Scan for the cell matching the given text and deliver its [X, Y] coordinate at center. 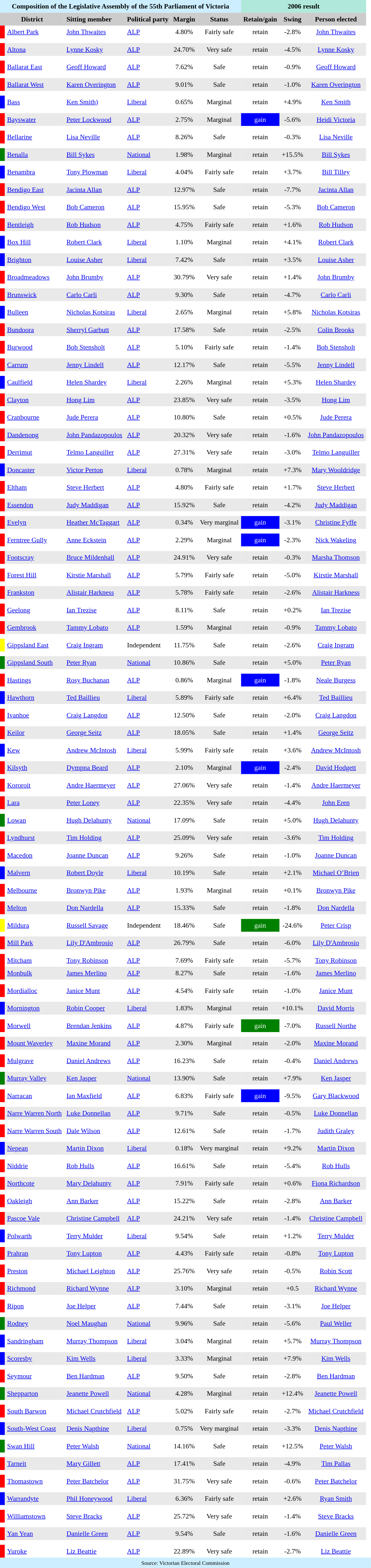
+2.6% [292, 1499]
5.10% [184, 347]
Robin Cooper [94, 1008]
7.69% [184, 960]
-4.4% [292, 803]
1.98% [184, 154]
17.09% [184, 820]
Scoresby [34, 1358]
-0.4% [292, 1060]
Albert Park [34, 32]
Ivanhoe [34, 715]
-3.0% [292, 452]
+4.9% [292, 102]
31.75% [184, 1481]
16.23% [184, 1060]
Ian Maxfield [94, 1096]
Bass [34, 102]
+9.2% [292, 1148]
Bill Tilley [336, 172]
Dale Wilson [94, 1131]
Mulgrave [34, 1060]
Oakleigh [34, 1201]
Peter Crisp [336, 925]
Doncaster [34, 470]
Rosy Buchanan [94, 680]
0.75% [184, 1428]
Peter Lockwood [94, 119]
0.78% [184, 470]
9.71% [184, 1113]
-4.2% [292, 505]
Brendan Jenkins [94, 1025]
Mill Park [34, 943]
Carrum [34, 365]
Mordialloc [34, 990]
Narre Warren South [34, 1131]
Essendon [34, 505]
Melbourne [34, 890]
Gary Blackwood [336, 1096]
4.28% [184, 1393]
17.58% [184, 330]
Bulleen [34, 312]
9.26% [184, 855]
Evelyn [34, 522]
6.83% [184, 1096]
1.10% [184, 242]
+3.7% [292, 172]
Political party [148, 19]
Margin [184, 19]
Gippsland South [34, 662]
Neale Burgess [336, 680]
20.32% [184, 435]
Swan Hill [34, 1446]
David Hodgett [336, 768]
Dandenong [34, 435]
-6.0% [292, 943]
25.76% [184, 1271]
5.79% [184, 575]
Shepparton [34, 1393]
2006 result [304, 6]
Tarneit [34, 1464]
Christine Fyffe [336, 522]
Thomastown [34, 1481]
5.99% [184, 750]
+0.1% [292, 890]
10.86% [184, 662]
+1.7% [292, 487]
Swing [292, 19]
Altona [34, 49]
Melton [34, 908]
Kilsyth [34, 768]
District [32, 19]
Pascoe Vale [34, 1218]
1.59% [184, 627]
Composition of the Legislative Assembly of the 55th Parliament of Victoria [121, 6]
Polwarth [34, 1236]
14.16% [184, 1446]
Richmond [34, 1288]
+0.6% [292, 1183]
David Morris [336, 1008]
-5.4% [292, 1166]
+5.8% [292, 312]
9.50% [184, 1376]
15.22% [184, 1201]
13.90% [184, 1078]
-5.3% [292, 207]
Keilor [34, 733]
16.61% [184, 1166]
Cranbourne [34, 417]
Mount Waverley [34, 1043]
Phil Honeywood [94, 1499]
-5.5% [292, 365]
Malvern [34, 873]
Box Hill [34, 242]
Niddrie [34, 1166]
2.30% [184, 1043]
Noel Maughan [94, 1323]
Hastings [34, 680]
Bundoora [34, 330]
Paul Weller [336, 1323]
7.44% [184, 1306]
Preston [34, 1271]
Benalla [34, 154]
Yan Yean [34, 1534]
Northcote [34, 1183]
-2.5% [292, 330]
+5.7% [292, 1341]
Hawthorn [34, 698]
Ripon [34, 1306]
-0.8% [292, 1253]
-2.3% [292, 540]
Mornington [34, 1008]
+1.6% [292, 224]
-4.9% [292, 1464]
Ballarat West [34, 84]
Status [219, 19]
Kew [34, 750]
Heather McTaggart [94, 522]
Morwell [34, 1025]
+15.5% [292, 154]
Bayswater [34, 119]
9.96% [184, 1323]
Ryan Smith [336, 1499]
Bentleigh [34, 224]
0.86% [184, 680]
12.50% [184, 715]
Gippsland East [34, 645]
9.30% [184, 294]
0.18% [184, 1148]
+3.5% [292, 259]
Monbulk [34, 973]
Narracan [34, 1096]
24.21% [184, 1218]
Murray Valley [34, 1078]
5.78% [184, 592]
4.54% [184, 990]
-1.7% [292, 1131]
Colin Brooks [336, 330]
Russell Savage [94, 925]
Forest Hill [34, 575]
+6.4% [292, 698]
-0.6% [292, 1481]
17.41% [184, 1464]
Ballarat East [34, 67]
15.92% [184, 505]
3.04% [184, 1341]
Benambra [34, 172]
Seymour [34, 1376]
Eltham [34, 487]
Macedon [34, 855]
Caulfield [34, 382]
Mary Delahunty [94, 1183]
4.75% [184, 224]
Burwood [34, 347]
-5.7% [292, 960]
12.61% [184, 1131]
22.89% [184, 1551]
30.79% [184, 277]
5.02% [184, 1411]
2.75% [184, 119]
Lyndhurst [34, 838]
10.80% [184, 417]
Peter Loney [94, 803]
-3.5% [292, 400]
Ken Smith) [94, 102]
Sitting member [94, 19]
11.75% [184, 645]
+0.5 [292, 1288]
Tony Plowman [94, 172]
Michael O’Brien [336, 873]
4.87% [184, 1025]
South Barwon [34, 1411]
+2.1% [292, 873]
Narre Warren North [34, 1113]
0.65% [184, 102]
27.06% [184, 785]
-9.5% [292, 1096]
+0.2% [292, 610]
Prahran [34, 1253]
+0.5% [292, 417]
Ferntree Gully [34, 540]
0.34% [184, 522]
Robert Doyle [94, 873]
25.72% [184, 1516]
Tim Pallas [336, 1464]
-4.5% [292, 49]
2.65% [184, 312]
-7.0% [292, 1025]
+1.2% [292, 1236]
Clayton [34, 400]
10.19% [184, 873]
Brighton [34, 259]
-3.3% [292, 1428]
Victor Perton [94, 470]
-4.7% [292, 294]
7.62% [184, 67]
Anne Eckstein [94, 540]
4.43% [184, 1253]
7.42% [184, 259]
12.97% [184, 189]
+10.1% [292, 1008]
4.04% [184, 172]
3.33% [184, 1358]
Kororoit [34, 785]
Mary Gillett [94, 1464]
Frankston [34, 592]
+7.3% [292, 470]
8.27% [184, 973]
Dympna Beard [94, 768]
Bellarine [34, 137]
12.17% [184, 365]
South-West Coast [34, 1428]
Sandringham [34, 1341]
24.70% [184, 49]
3.10% [184, 1288]
Bendigo West [34, 207]
22.35% [184, 803]
25.09% [184, 838]
27.31% [184, 452]
Brunswick [34, 294]
18.05% [184, 733]
Source: Victorian Electoral Commission [186, 1563]
7.91% [184, 1183]
Sherryl Garbutt [94, 330]
15.95% [184, 207]
Russell Northe [336, 1025]
24.91% [184, 557]
26.79% [184, 943]
Heidi Victoria [336, 119]
18.46% [184, 925]
-24.6% [292, 925]
6.36% [184, 1499]
23.85% [184, 400]
+5.3% [292, 382]
-2.4% [292, 768]
Williamstown [34, 1516]
+12.5% [292, 1446]
John Eren [336, 803]
-7.7% [292, 189]
1.93% [184, 890]
Broadmeadows [34, 277]
2.26% [184, 382]
Mildura [34, 925]
-5.0% [292, 575]
5.89% [184, 698]
Lowan [34, 820]
-3.6% [292, 838]
Robin Scott [336, 1271]
Footscray [34, 557]
8.11% [184, 610]
Mitcham [34, 960]
Bendigo East [34, 189]
+12.4% [292, 1393]
+3.6% [292, 750]
Rodney [34, 1323]
Gembrook [34, 627]
Judith Graley [336, 1131]
15.33% [184, 908]
Retain/gain [260, 19]
Derrimut [34, 452]
Fiona Richardson [336, 1183]
8.26% [184, 137]
Nick Wakeling [336, 540]
Warrandyte [34, 1499]
Lara [34, 803]
Marsha Thomson [336, 557]
Mary Wooldridge [336, 470]
Bruce Mildenhall [94, 557]
+4.1% [292, 242]
Michael Leighton [94, 1271]
Geelong [34, 610]
Person elected [336, 19]
2.29% [184, 540]
9.01% [184, 84]
2.10% [184, 768]
Nepean [34, 1148]
Yuroke [34, 1551]
Ken Smith [336, 102]
1.83% [184, 1008]
